Extract the [X, Y] coordinate from the center of the cell holding the provided text.  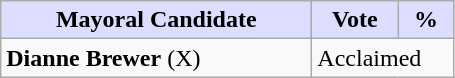
Mayoral Candidate [156, 20]
Dianne Brewer (X) [156, 58]
Vote [355, 20]
Acclaimed [383, 58]
% [426, 20]
